Extract the (X, Y) coordinate from the center of the cell holding the provided text.  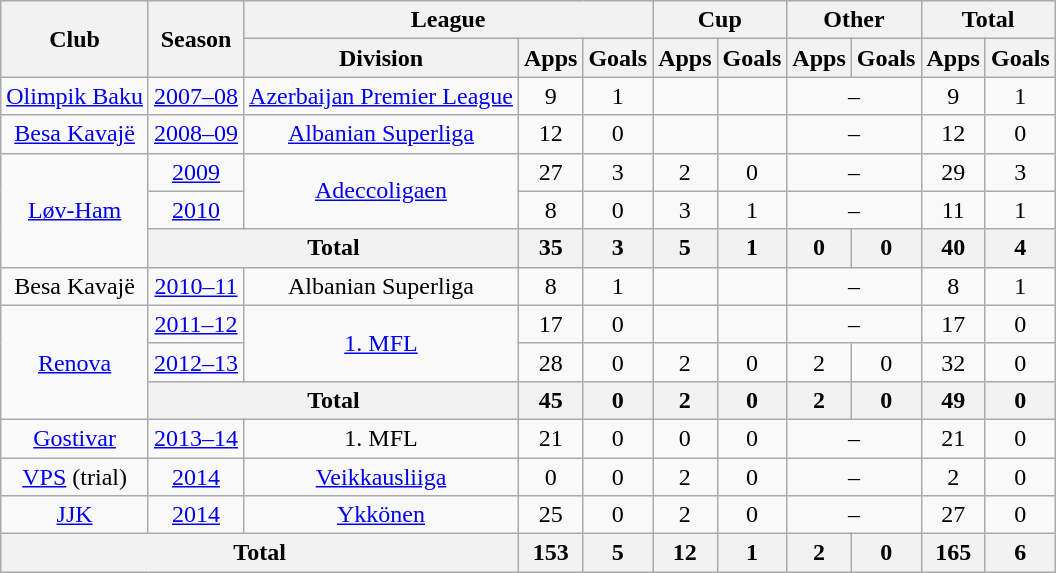
2007–08 (196, 96)
2012–13 (196, 362)
25 (550, 515)
League (448, 20)
165 (953, 553)
Adeccoligaen (382, 191)
Azerbaijan Premier League (382, 96)
2010–11 (196, 286)
Season (196, 39)
32 (953, 362)
Club (75, 39)
Other (854, 20)
Cup (720, 20)
VPS (trial) (75, 477)
11 (953, 210)
Division (382, 58)
Løv-Ham (75, 210)
Ykkönen (382, 515)
29 (953, 172)
2010 (196, 210)
2009 (196, 172)
49 (953, 400)
2011–12 (196, 324)
2008–09 (196, 134)
28 (550, 362)
Veikkausliiga (382, 477)
6 (1020, 553)
Renova (75, 362)
Gostivar (75, 438)
JJK (75, 515)
Olimpik Baku (75, 96)
153 (550, 553)
40 (953, 248)
45 (550, 400)
4 (1020, 248)
2013–14 (196, 438)
35 (550, 248)
